Pinpoint the cell where the given text exists, returning its (x, y) midpoint coordinate. 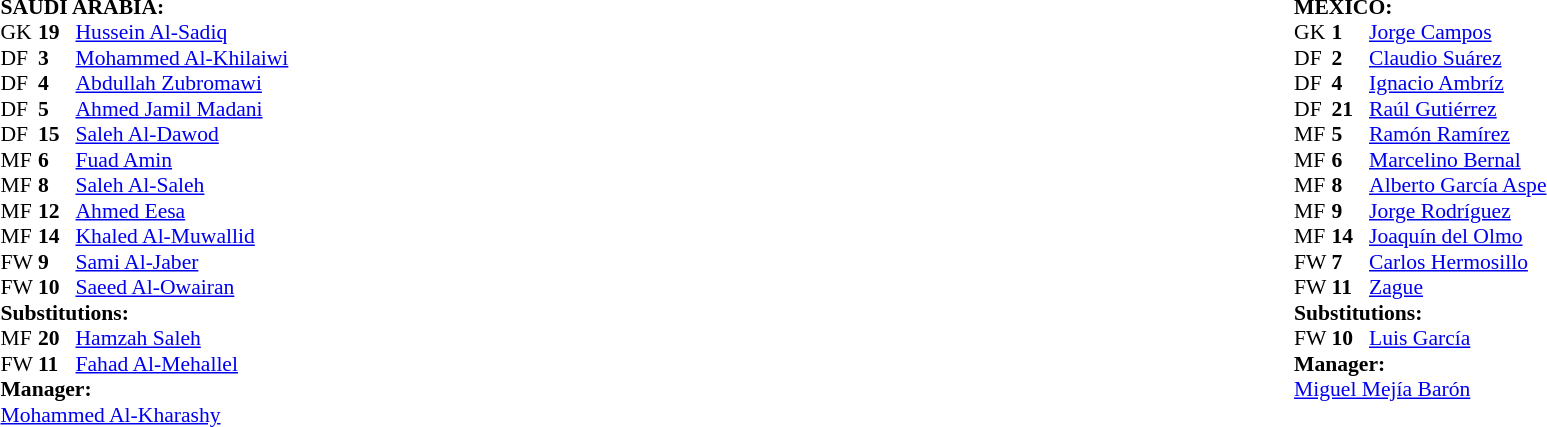
Ignacio Ambríz (1458, 83)
20 (57, 339)
Claudio Suárez (1458, 58)
Khaled Al-Muwallid (182, 237)
1 (1351, 33)
Raúl Gutiérrez (1458, 109)
Miguel Mejía Barón (1420, 389)
Ramón Ramírez (1458, 135)
Jorge Rodríguez (1458, 211)
7 (1351, 262)
Marcelino Bernal (1458, 160)
12 (57, 211)
Abdullah Zubromawi (182, 83)
Saleh Al-Saleh (182, 185)
Jorge Campos (1458, 33)
19 (57, 33)
Alberto García Aspe (1458, 185)
Hamzah Saleh (182, 339)
21 (1351, 109)
3 (57, 58)
Ahmed Jamil Madani (182, 109)
Saeed Al-Owairan (182, 287)
Joaquín del Olmo (1458, 237)
Hussein Al-Sadiq (182, 33)
Zague (1458, 287)
Luis García (1458, 339)
Fuad Amin (182, 160)
Mohammed Al-Khilaiwi (182, 58)
Fahad Al-Mehallel (182, 364)
Carlos Hermosillo (1458, 262)
15 (57, 135)
Saleh Al-Dawod (182, 135)
2 (1351, 58)
Ahmed Eesa (182, 211)
Sami Al-Jaber (182, 262)
